Extract the [x, y] coordinate from the center of the cell holding the provided text.  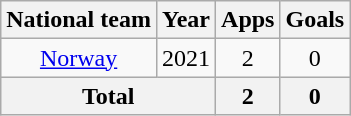
2021 [186, 58]
Total [108, 96]
Goals [315, 20]
National team [79, 20]
Apps [248, 20]
Year [186, 20]
Norway [79, 58]
